Search for the cell housing the specified text and yield its (X, Y) center coordinate. 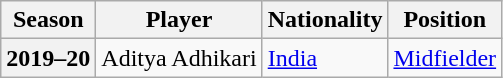
Season (48, 20)
India (325, 58)
Player (179, 20)
Midfielder (445, 58)
2019–20 (48, 58)
Position (445, 20)
Nationality (325, 20)
Aditya Adhikari (179, 58)
